Search for the cell housing the specified text and yield its (X, Y) center coordinate. 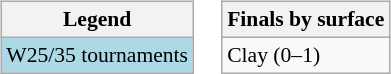
Legend (97, 20)
Finals by surface (306, 20)
W25/35 tournaments (97, 55)
Clay (0–1) (306, 55)
